Return the [x, y] coordinate for the center point of the cell that contains the specified text.  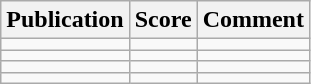
Publication [65, 20]
Score [163, 20]
Comment [253, 20]
